Capture the cell that displays the provided text and extract its (x, y) central coordinate. 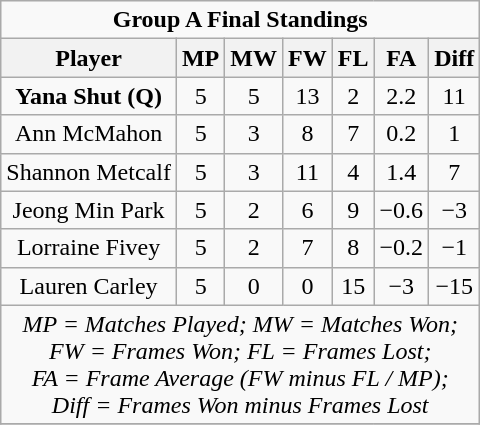
−1 (454, 248)
Group A Final Standings (240, 20)
−0.6 (402, 210)
Jeong Min Park (89, 210)
Diff (454, 58)
4 (353, 172)
1 (454, 134)
15 (353, 286)
Shannon Metcalf (89, 172)
6 (308, 210)
13 (308, 96)
Lorraine Fivey (89, 248)
0.2 (402, 134)
1.4 (402, 172)
MP (200, 58)
−15 (454, 286)
FL (353, 58)
9 (353, 210)
−0.2 (402, 248)
2.2 (402, 96)
MW (254, 58)
Lauren Carley (89, 286)
Ann McMahon (89, 134)
FA (402, 58)
MP = Matches Played; MW = Matches Won; FW = Frames Won; FL = Frames Lost; FA = Frame Average (FW minus FL / MP); Diff = Frames Won minus Frames Lost (240, 364)
FW (308, 58)
Yana Shut (Q) (89, 96)
Player (89, 58)
